Output the (x, y) coordinate of the center of the cell containing the given text.  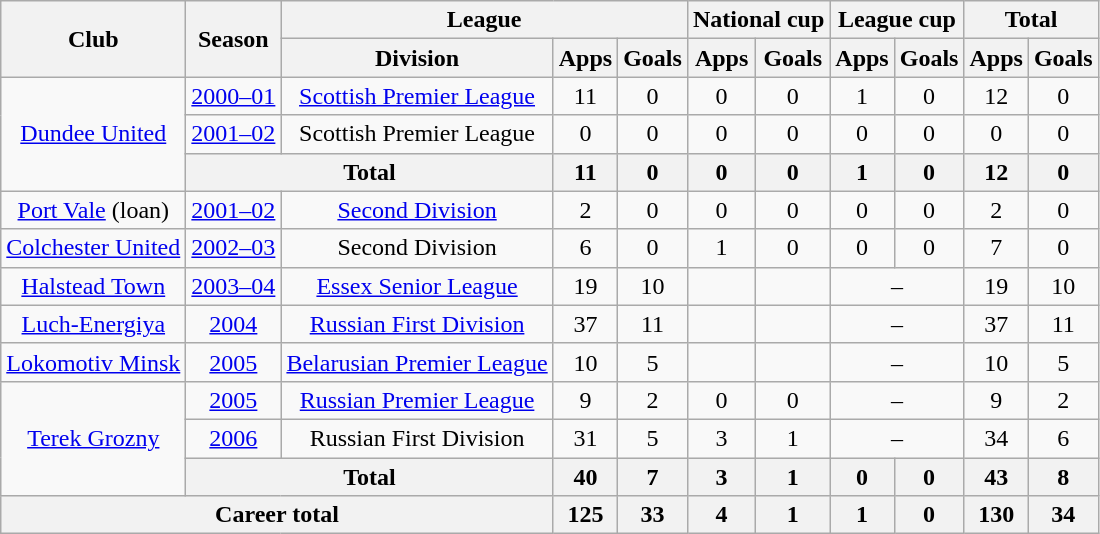
2006 (234, 438)
National cup (758, 20)
Port Vale (loan) (94, 210)
Essex Senior League (417, 286)
Colchester United (94, 248)
Club (94, 39)
Career total (277, 515)
Lokomotiv Minsk (94, 362)
Division (417, 58)
Season (234, 39)
Terek Grozny (94, 438)
Dundee United (94, 134)
Russian Premier League (417, 400)
8 (1063, 477)
40 (585, 477)
2003–04 (234, 286)
2004 (234, 324)
Belarusian Premier League (417, 362)
31 (585, 438)
130 (996, 515)
League (484, 20)
125 (585, 515)
Halstead Town (94, 286)
33 (653, 515)
4 (721, 515)
43 (996, 477)
League cup (897, 20)
2000–01 (234, 96)
Luch-Energiya (94, 324)
2002–03 (234, 248)
